Scan for the cell matching the given text and deliver its [x, y] coordinate at center. 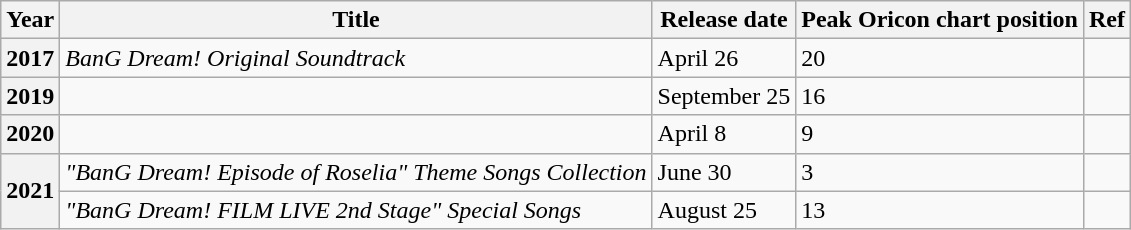
2021 [30, 191]
"BanG Dream! Episode of Roselia" Theme Songs Collection [356, 172]
2019 [30, 96]
9 [940, 134]
June 30 [724, 172]
September 25 [724, 96]
Title [356, 20]
Peak Oricon chart position [940, 20]
"BanG Dream! FILM LIVE 2nd Stage" Special Songs [356, 210]
20 [940, 58]
April 8 [724, 134]
April 26 [724, 58]
13 [940, 210]
Ref [1106, 20]
2017 [30, 58]
16 [940, 96]
August 25 [724, 210]
BanG Dream! Original Soundtrack [356, 58]
Release date [724, 20]
Year [30, 20]
3 [940, 172]
2020 [30, 134]
